Scan for the cell matching the given text and deliver its [X, Y] coordinate at center. 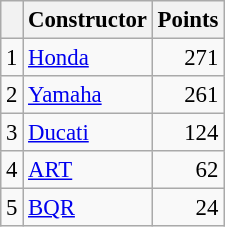
24 [188, 208]
261 [188, 95]
2 [12, 95]
4 [12, 170]
1 [12, 58]
Points [188, 20]
271 [188, 58]
Yamaha [88, 95]
62 [188, 170]
Honda [88, 58]
5 [12, 208]
Ducati [88, 133]
BQR [88, 208]
ART [88, 170]
Constructor [88, 20]
3 [12, 133]
124 [188, 133]
